Identify which cell holds the provided text, then report its (x, y) central coordinate. 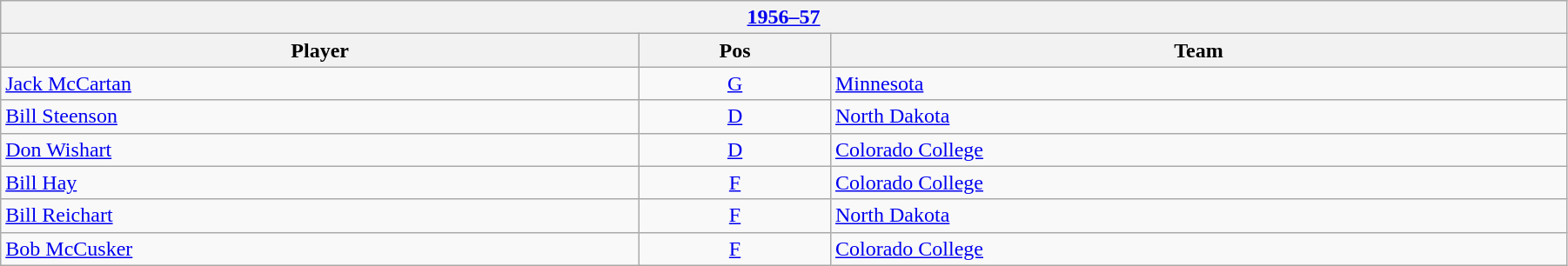
Jack McCartan (320, 83)
1956–57 (784, 17)
Bill Steenson (320, 116)
Team (1198, 50)
Bill Reichart (320, 216)
G (735, 83)
Don Wishart (320, 150)
Player (320, 50)
Pos (735, 50)
Minnesota (1198, 83)
Bob McCusker (320, 249)
Bill Hay (320, 183)
